Return [X, Y] of the center of cell containing provided text 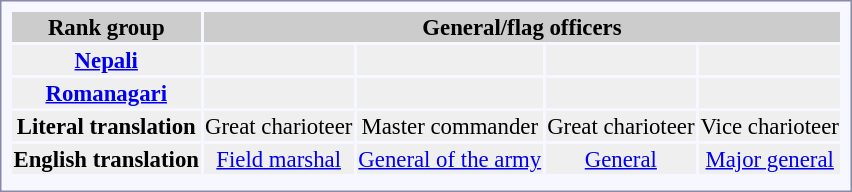
English translation [106, 159]
Romanagari [106, 93]
Rank group [106, 27]
Master commander [450, 126]
General/flag officers [522, 27]
Vice charioteer [770, 126]
General [621, 159]
Field marshal [278, 159]
General of the army [450, 159]
Literal translation [106, 126]
Major general [770, 159]
Nepali [106, 60]
